Determine the (X, Y) coordinate at the center of the cell enclosing the given text.  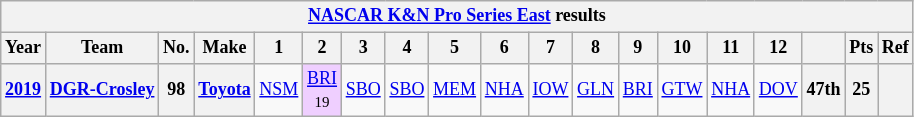
No. (176, 48)
98 (176, 90)
11 (731, 48)
5 (455, 48)
2019 (24, 90)
2 (322, 48)
NASCAR K&N Pro Series East results (457, 16)
DGR-Crosley (102, 90)
Pts (862, 48)
NSM (279, 90)
47th (824, 90)
25 (862, 90)
1 (279, 48)
GTW (682, 90)
MEM (455, 90)
6 (504, 48)
7 (550, 48)
Ref (896, 48)
3 (363, 48)
GLN (596, 90)
9 (638, 48)
4 (407, 48)
BRI (638, 90)
Team (102, 48)
BRI19 (322, 90)
Year (24, 48)
10 (682, 48)
Toyota (224, 90)
12 (778, 48)
IOW (550, 90)
DOV (778, 90)
8 (596, 48)
Make (224, 48)
